Search for the cell housing the specified text and yield its (X, Y) center coordinate. 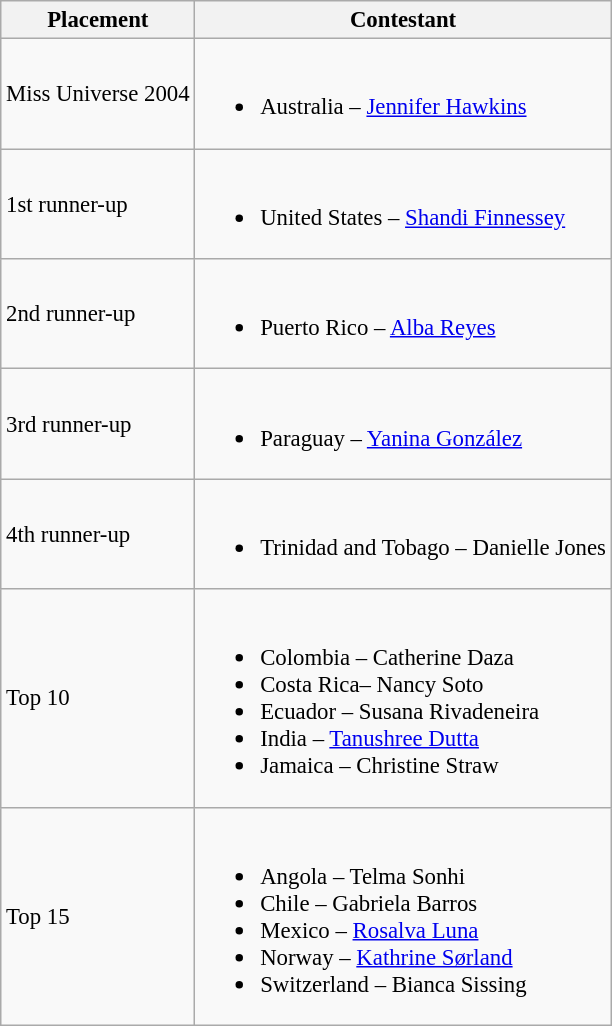
1st runner-up (98, 204)
Paraguay – Yanina González (403, 424)
Angola – Telma Sonhi Chile – Gabriela Barros Mexico – Rosalva Luna Norway – Kathrine Sørland Switzerland – Bianca Sissing (403, 916)
Miss Universe 2004 (98, 94)
Top 15 (98, 916)
Contestant (403, 20)
3rd runner-up (98, 424)
Placement (98, 20)
4th runner-up (98, 534)
Trinidad and Tobago – Danielle Jones (403, 534)
Colombia – Catherine Daza Costa Rica– Nancy Soto Ecuador – Susana Rivadeneira India – Tanushree Dutta Jamaica – Christine Straw (403, 698)
Australia – Jennifer Hawkins (403, 94)
Puerto Rico – Alba Reyes (403, 314)
United States – Shandi Finnessey (403, 204)
Top 10 (98, 698)
2nd runner-up (98, 314)
